Output the (x, y) coordinate of the center of the cell containing the given text.  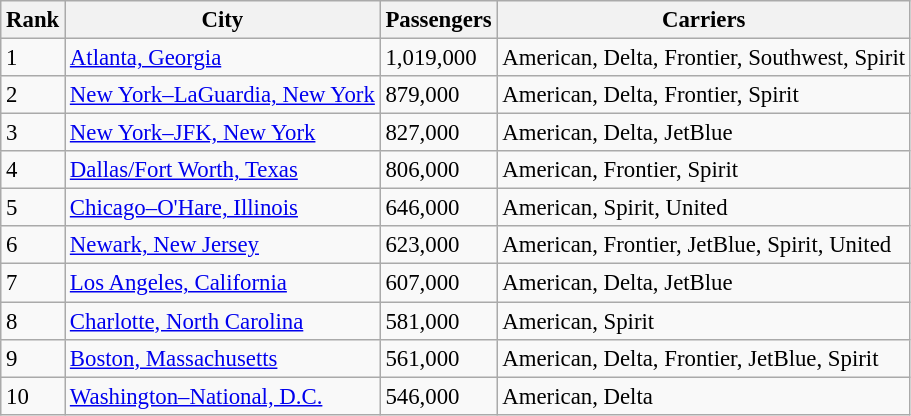
827,000 (438, 133)
581,000 (438, 321)
7 (33, 283)
1,019,000 (438, 58)
Chicago–O'Hare, Illinois (223, 208)
806,000 (438, 170)
623,000 (438, 245)
607,000 (438, 283)
8 (33, 321)
American, Spirit (704, 321)
561,000 (438, 358)
Los Angeles, California (223, 283)
American, Delta, Frontier, Southwest, Spirit (704, 58)
4 (33, 170)
3 (33, 133)
879,000 (438, 95)
Washington–National, D.C. (223, 396)
Dallas/Fort Worth, Texas (223, 170)
American, Delta, Frontier, Spirit (704, 95)
546,000 (438, 396)
Charlotte, North Carolina (223, 321)
Rank (33, 20)
American, Delta, Frontier, JetBlue, Spirit (704, 358)
Newark, New Jersey (223, 245)
Atlanta, Georgia (223, 58)
Passengers (438, 20)
American, Spirit, United (704, 208)
10 (33, 396)
Boston, Massachusetts (223, 358)
1 (33, 58)
American, Delta (704, 396)
2 (33, 95)
New York–LaGuardia, New York (223, 95)
6 (33, 245)
5 (33, 208)
City (223, 20)
646,000 (438, 208)
Carriers (704, 20)
9 (33, 358)
American, Frontier, JetBlue, Spirit, United (704, 245)
American, Frontier, Spirit (704, 170)
New York–JFK, New York (223, 133)
